Detect which cell encompasses the target text, then output its [X, Y] center coordinate. 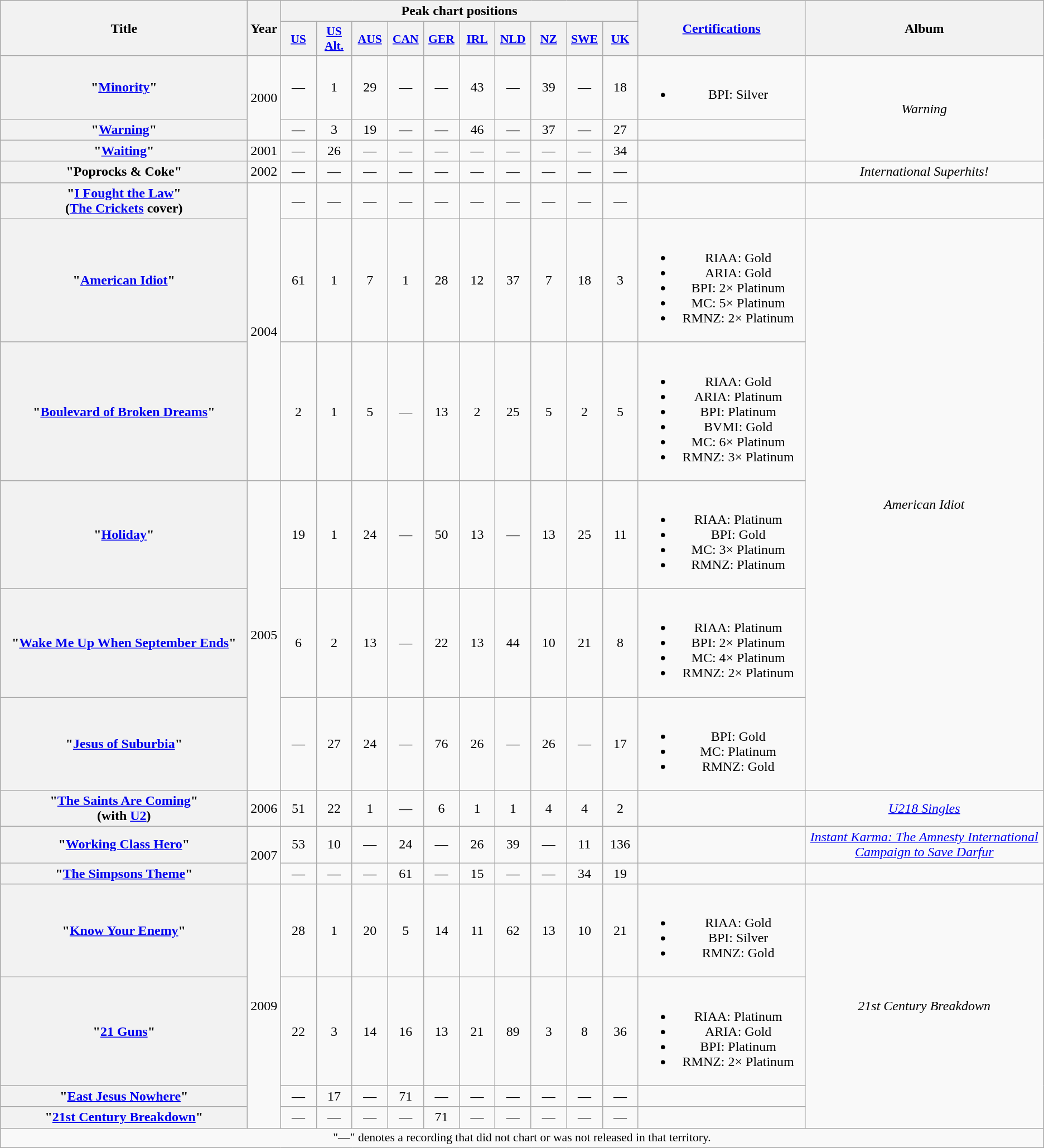
2006 [264, 809]
BPI: Silver [722, 87]
12 [477, 280]
RIAA: GoldARIA: PlatinumBPI: PlatinumBVMI: GoldMC: 6× PlatinumRMNZ: 3× Platinum [722, 411]
International Superhits! [924, 172]
46 [477, 129]
CAN [405, 39]
"Minority" [124, 87]
USAlt. [334, 39]
"21st Century Breakdown" [124, 1117]
"Boulevard of Broken Dreams" [124, 411]
U218 Singles [924, 809]
50 [441, 534]
2005 [264, 635]
RIAA: PlatinumBPI: 2× PlatinumMC: 4× PlatinumRMNZ: 2× Platinum [722, 643]
RIAA: GoldBPI: SilverRMNZ: Gold [722, 930]
16 [405, 1031]
"The Saints Are Coming"(with U2) [124, 809]
15 [477, 874]
RIAA: PlatinumARIA: GoldBPI: PlatinumRMNZ: 2× Platinum [722, 1031]
"Waiting" [124, 151]
43 [477, 87]
62 [513, 930]
29 [370, 87]
Instant Karma: The Amnesty International Campaign to Save Darfur [924, 845]
"Warning" [124, 129]
51 [298, 809]
Warning [924, 108]
Certifications [722, 28]
"Know Your Enemy" [124, 930]
Peak chart positions [460, 11]
"—" denotes a recording that did not chart or was not released in that territory. [522, 1138]
"Holiday" [124, 534]
AUS [370, 39]
"American Idiot" [124, 280]
36 [620, 1031]
2004 [264, 331]
"Working Class Hero" [124, 845]
US [298, 39]
136 [620, 845]
RIAA: PlatinumBPI: GoldMC: 3× PlatinumRMNZ: Platinum [722, 534]
"The Simpsons Theme" [124, 874]
2001 [264, 151]
21st Century Breakdown [924, 1006]
"East Jesus Nowhere" [124, 1096]
RIAA: GoldARIA: GoldBPI: 2× PlatinumMC: 5× PlatinumRMNZ: 2× Platinum [722, 280]
SWE [584, 39]
"Poprocks & Coke" [124, 172]
2000 [264, 98]
2007 [264, 856]
2009 [264, 1006]
UK [620, 39]
20 [370, 930]
"Jesus of Suburbia" [124, 744]
"Wake Me Up When September Ends" [124, 643]
Year [264, 28]
Title [124, 28]
"I Fought the Law"(The Crickets cover) [124, 201]
BPI: GoldMC: PlatinumRMNZ: Gold [722, 744]
Album [924, 28]
IRL [477, 39]
GER [441, 39]
2002 [264, 172]
89 [513, 1031]
53 [298, 845]
76 [441, 744]
American Idiot [924, 504]
NZ [549, 39]
44 [513, 643]
NLD [513, 39]
"21 Guns" [124, 1031]
